Scan for the cell matching the given text and deliver its [X, Y] coordinate at center. 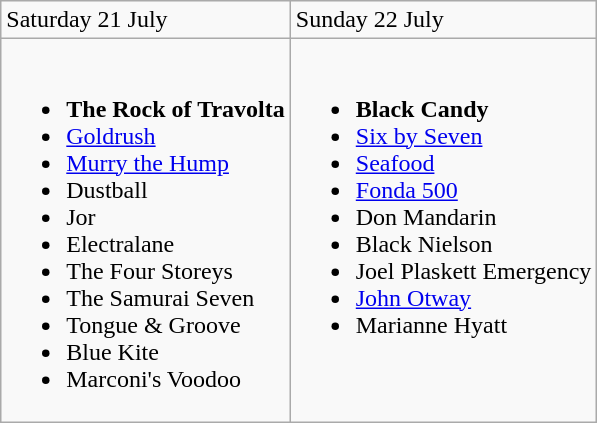
Sunday 22 July [444, 20]
Black CandySix by SevenSeafoodFonda 500Don MandarinBlack NielsonJoel Plaskett EmergencyJohn OtwayMarianne Hyatt [444, 230]
The Rock of TravoltaGoldrushMurry the HumpDustballJorElectralaneThe Four StoreysThe Samurai SevenTongue & GrooveBlue KiteMarconi's Voodoo [146, 230]
Saturday 21 July [146, 20]
